Find where the given text appears and provide that cell's center as (X, Y) coordinate. 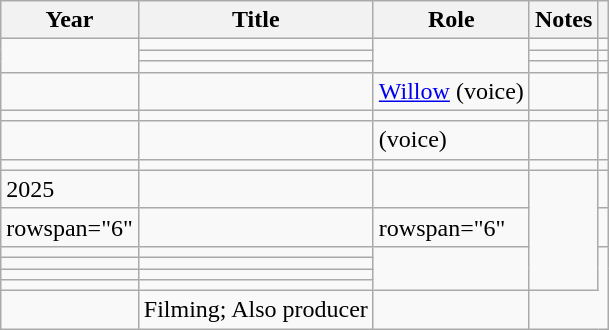
Title (256, 20)
Willow (voice) (451, 91)
Role (451, 20)
Filming; Also producer (256, 310)
(voice) (451, 140)
2025 (70, 189)
Notes (563, 20)
Year (70, 20)
